Detect which cell encompasses the target text, then output its (X, Y) center coordinate. 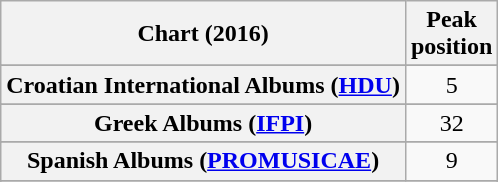
Spanish Albums (PROMUSICAE) (204, 161)
Greek Albums (IFPI) (204, 123)
5 (451, 85)
32 (451, 123)
Croatian International Albums (HDU) (204, 85)
Peak position (451, 34)
Chart (2016) (204, 34)
9 (451, 161)
